Return [X, Y] of the center of cell containing provided text 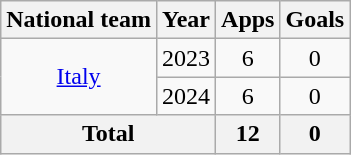
12 [248, 134]
Goals [315, 20]
National team [79, 20]
Year [186, 20]
2023 [186, 58]
2024 [186, 96]
Total [108, 134]
Apps [248, 20]
Italy [79, 77]
